Scan for the cell matching the given text and deliver its [X, Y] coordinate at center. 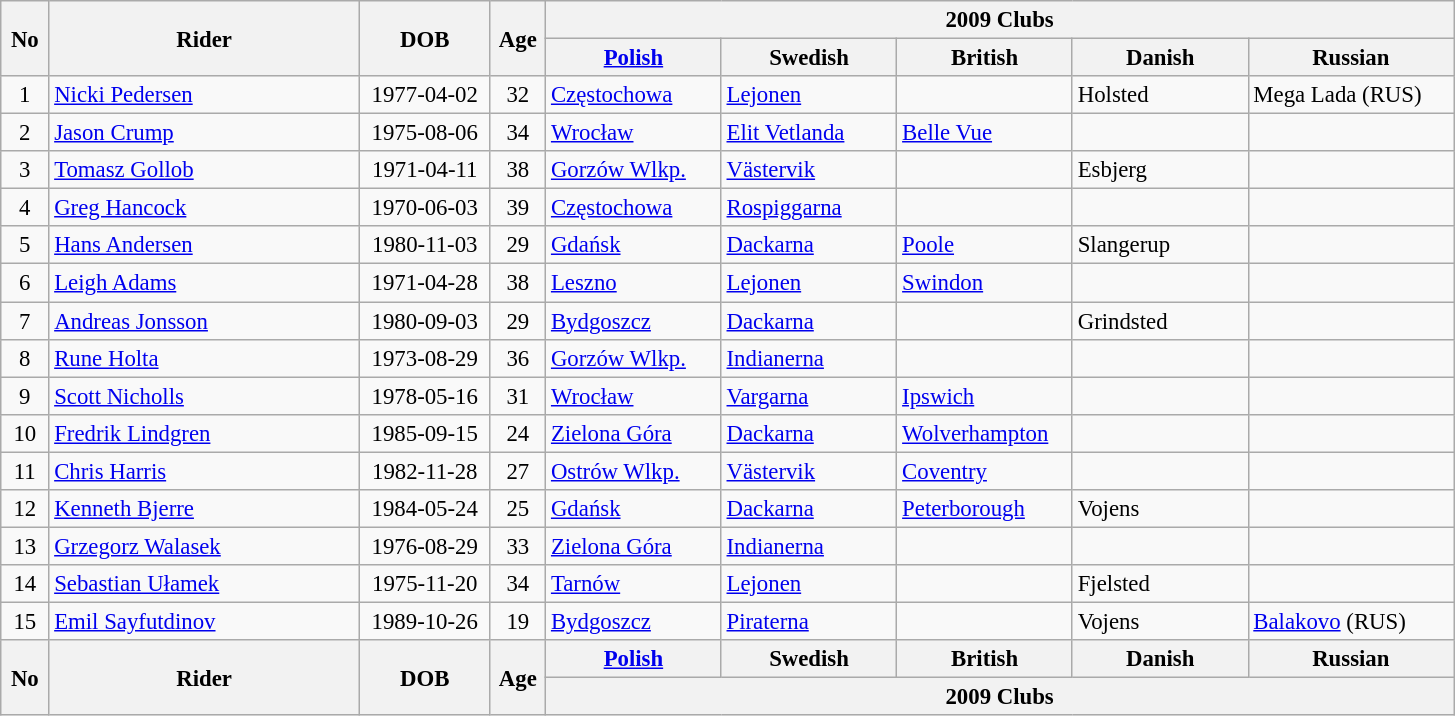
Vargarna [809, 396]
Piraterna [809, 621]
Balakovo (RUS) [1351, 621]
Rune Holta [204, 358]
Scott Nicholls [204, 396]
Fjelsted [1160, 584]
4 [25, 208]
Poole [985, 245]
Leszno [634, 283]
Elit Vetlanda [809, 133]
Holsted [1160, 95]
Mega Lada (RUS) [1351, 95]
Swindon [985, 283]
1970-06-03 [424, 208]
Tarnów [634, 584]
Wolverhampton [985, 433]
3 [25, 170]
11 [25, 471]
Grzegorz Walasek [204, 546]
Leigh Adams [204, 283]
14 [25, 584]
6 [25, 283]
Jason Crump [204, 133]
1976-08-29 [424, 546]
Chris Harris [204, 471]
1985-09-15 [424, 433]
Slangerup [1160, 245]
Andreas Jonsson [204, 321]
15 [25, 621]
1984-05-24 [424, 509]
12 [25, 509]
Coventry [985, 471]
33 [518, 546]
Nicki Pedersen [204, 95]
2 [25, 133]
Ostrów Wlkp. [634, 471]
25 [518, 509]
1989-10-26 [424, 621]
Greg Hancock [204, 208]
Hans Andersen [204, 245]
Tomasz Gollob [204, 170]
1982-11-28 [424, 471]
Grindsted [1160, 321]
39 [518, 208]
24 [518, 433]
Peterborough [985, 509]
Emil Sayfutdinov [204, 621]
1975-11-20 [424, 584]
1971-04-28 [424, 283]
1 [25, 95]
1971-04-11 [424, 170]
13 [25, 546]
9 [25, 396]
Rospiggarna [809, 208]
1980-11-03 [424, 245]
Esbjerg [1160, 170]
10 [25, 433]
1978-05-16 [424, 396]
31 [518, 396]
5 [25, 245]
Belle Vue [985, 133]
36 [518, 358]
Kenneth Bjerre [204, 509]
19 [518, 621]
8 [25, 358]
1977-04-02 [424, 95]
1975-08-06 [424, 133]
Ipswich [985, 396]
27 [518, 471]
Sebastian Ułamek [204, 584]
1980-09-03 [424, 321]
7 [25, 321]
32 [518, 95]
1973-08-29 [424, 358]
Fredrik Lindgren [204, 433]
